Provide the [X, Y] coordinate of the cell's center where the given text is located.  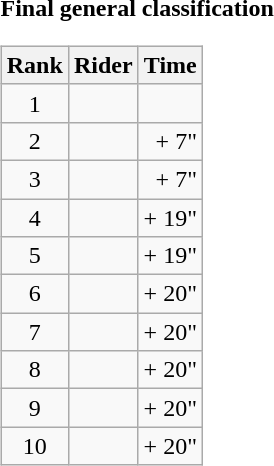
6 [34, 294]
9 [34, 408]
7 [34, 332]
8 [34, 370]
2 [34, 141]
4 [34, 217]
1 [34, 103]
Rider [103, 65]
5 [34, 256]
3 [34, 179]
Rank [34, 65]
Time [170, 65]
10 [34, 446]
